Find where the given text appears and provide that cell's center as [X, Y] coordinate. 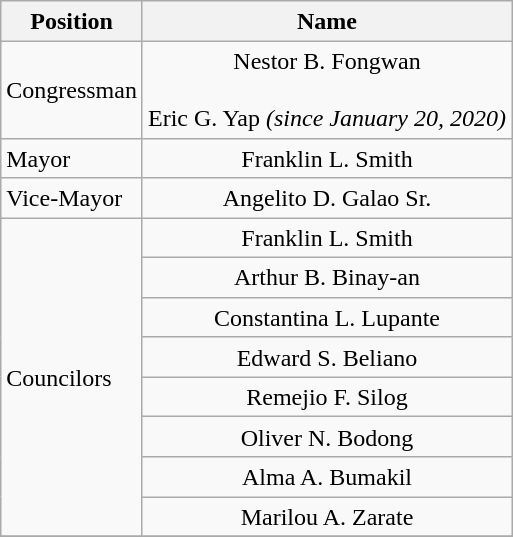
Remejio F. Silog [326, 397]
Arthur B. Binay-an [326, 278]
Vice-Mayor [72, 198]
Angelito D. Galao Sr. [326, 198]
Marilou A. Zarate [326, 517]
Nestor B. FongwanEric G. Yap (since January 20, 2020) [326, 90]
Edward S. Beliano [326, 357]
Congressman [72, 90]
Councilors [72, 378]
Alma A. Bumakil [326, 477]
Mayor [72, 158]
Position [72, 21]
Oliver N. Bodong [326, 437]
Constantina L. Lupante [326, 317]
Name [326, 21]
